Provide the [X, Y] coordinate of the cell's center where the given text is located.  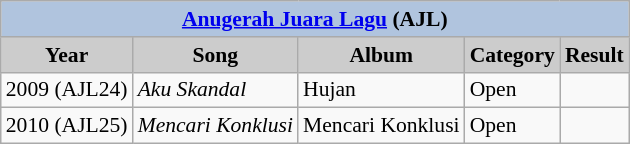
Aku Skandal [216, 90]
Anugerah Juara Lagu (AJL) [315, 19]
Album [382, 55]
2009 (AJL24) [67, 90]
2010 (AJL25) [67, 126]
Hujan [382, 90]
Result [594, 55]
Year [67, 55]
Category [512, 55]
Song [216, 55]
